Find where the given text appears and provide that cell's center as (x, y) coordinate. 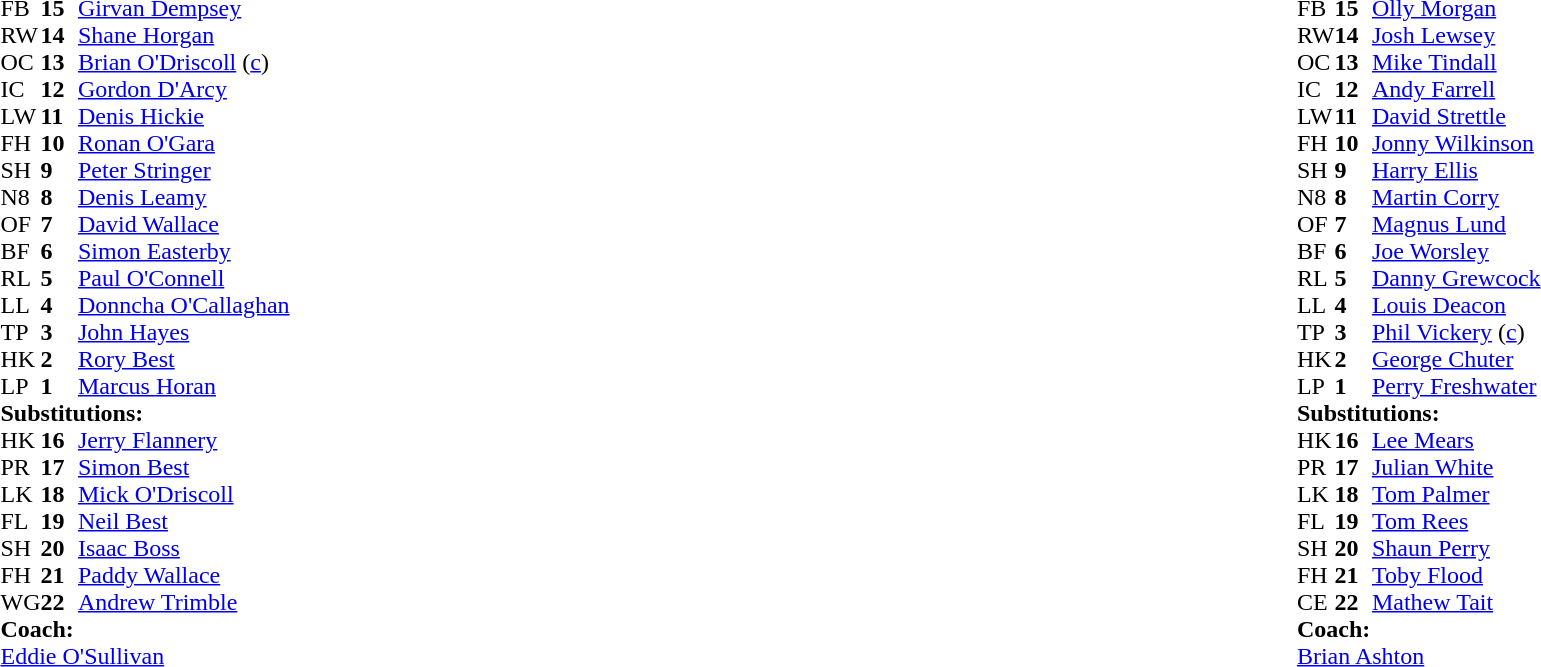
Mathew Tait (1456, 602)
Gordon D'Arcy (184, 90)
Martin Corry (1456, 198)
Julian White (1456, 468)
Isaac Boss (184, 548)
Lee Mears (1456, 440)
Denis Hickie (184, 116)
Joe Worsley (1456, 252)
David Strettle (1456, 116)
Neil Best (184, 522)
Andrew Trimble (184, 602)
CE (1316, 602)
Simon Best (184, 468)
Louis Deacon (1456, 306)
John Hayes (184, 332)
Toby Flood (1456, 576)
Donncha O'Callaghan (184, 306)
David Wallace (184, 224)
Danny Grewcock (1456, 278)
Paddy Wallace (184, 576)
Josh Lewsey (1456, 36)
Peter Stringer (184, 170)
Marcus Horan (184, 386)
Jerry Flannery (184, 440)
Paul O'Connell (184, 278)
Harry Ellis (1456, 170)
Mike Tindall (1456, 62)
Andy Farrell (1456, 90)
Phil Vickery (c) (1456, 332)
Brian O'Driscoll (c) (184, 62)
Rory Best (184, 360)
Shaun Perry (1456, 548)
Denis Leamy (184, 198)
Jonny Wilkinson (1456, 144)
George Chuter (1456, 360)
Mick O'Driscoll (184, 494)
Perry Freshwater (1456, 386)
Magnus Lund (1456, 224)
WG (20, 602)
Tom Rees (1456, 522)
Shane Horgan (184, 36)
Ronan O'Gara (184, 144)
Simon Easterby (184, 252)
Tom Palmer (1456, 494)
